Locate the cell with the specified text and output its [x, y] center coordinate. 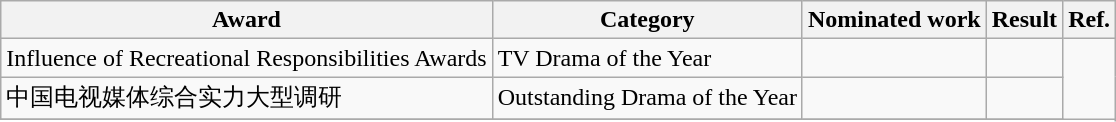
Category [647, 20]
Influence of Recreational Responsibilities Awards [246, 58]
TV Drama of the Year [647, 58]
Result [1024, 20]
中国电视媒体综合实力大型调研 [246, 98]
Ref. [1090, 20]
Nominated work [894, 20]
Outstanding Drama of the Year [647, 98]
Award [246, 20]
